Return (X, Y) of the center of cell containing provided text 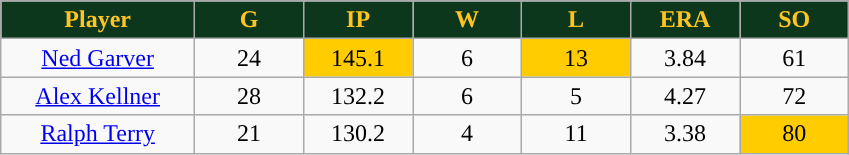
Alex Kellner (98, 96)
ERA (686, 20)
W (468, 20)
L (576, 20)
G (250, 20)
72 (794, 96)
130.2 (358, 134)
145.1 (358, 58)
24 (250, 58)
IP (358, 20)
4 (468, 134)
Ralph Terry (98, 134)
132.2 (358, 96)
SO (794, 20)
3.38 (686, 134)
28 (250, 96)
Player (98, 20)
13 (576, 58)
61 (794, 58)
21 (250, 134)
11 (576, 134)
4.27 (686, 96)
5 (576, 96)
3.84 (686, 58)
80 (794, 134)
Ned Garver (98, 58)
